Pinpoint the cell where the given text exists, returning its (x, y) midpoint coordinate. 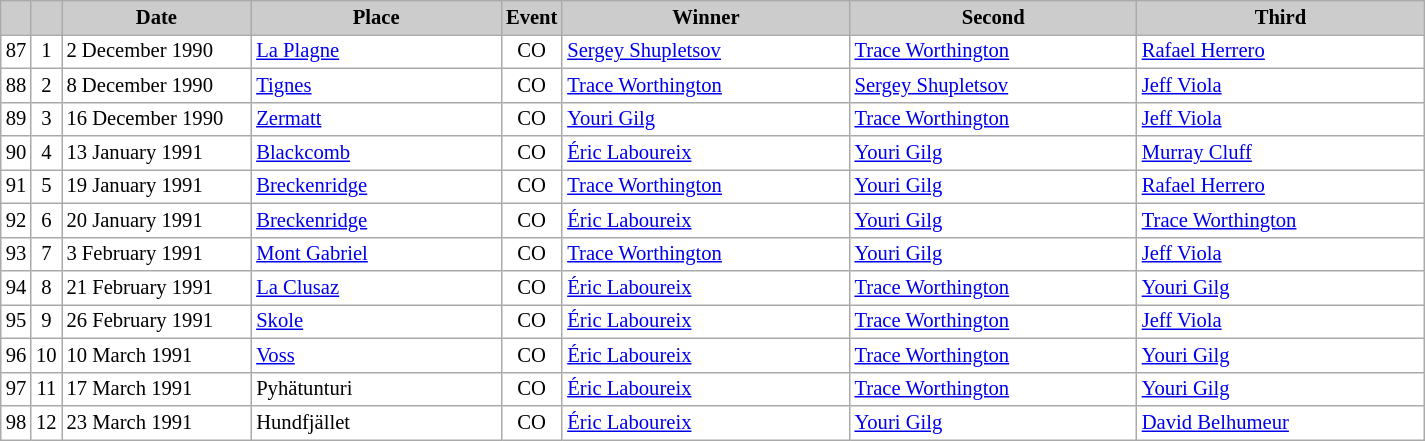
Pyhätunturi (376, 389)
93 (16, 254)
2 (46, 85)
Mont Gabriel (376, 254)
96 (16, 355)
9 (46, 321)
Voss (376, 355)
19 January 1991 (157, 186)
97 (16, 389)
Place (376, 17)
92 (16, 220)
16 December 1990 (157, 119)
David Belhumeur (1280, 423)
Zermatt (376, 119)
Blackcomb (376, 153)
8 (46, 287)
Murray Cluff (1280, 153)
89 (16, 119)
Skole (376, 321)
21 February 1991 (157, 287)
8 December 1990 (157, 85)
4 (46, 153)
13 January 1991 (157, 153)
12 (46, 423)
Second (994, 17)
11 (46, 389)
5 (46, 186)
Tignes (376, 85)
Hundfjället (376, 423)
90 (16, 153)
20 January 1991 (157, 220)
Date (157, 17)
La Clusaz (376, 287)
7 (46, 254)
26 February 1991 (157, 321)
2 December 1990 (157, 51)
10 (46, 355)
88 (16, 85)
23 March 1991 (157, 423)
6 (46, 220)
La Plagne (376, 51)
91 (16, 186)
98 (16, 423)
3 February 1991 (157, 254)
17 March 1991 (157, 389)
3 (46, 119)
95 (16, 321)
87 (16, 51)
94 (16, 287)
Event (532, 17)
Winner (706, 17)
1 (46, 51)
10 March 1991 (157, 355)
Third (1280, 17)
